Search for the cell housing the specified text and yield its [x, y] center coordinate. 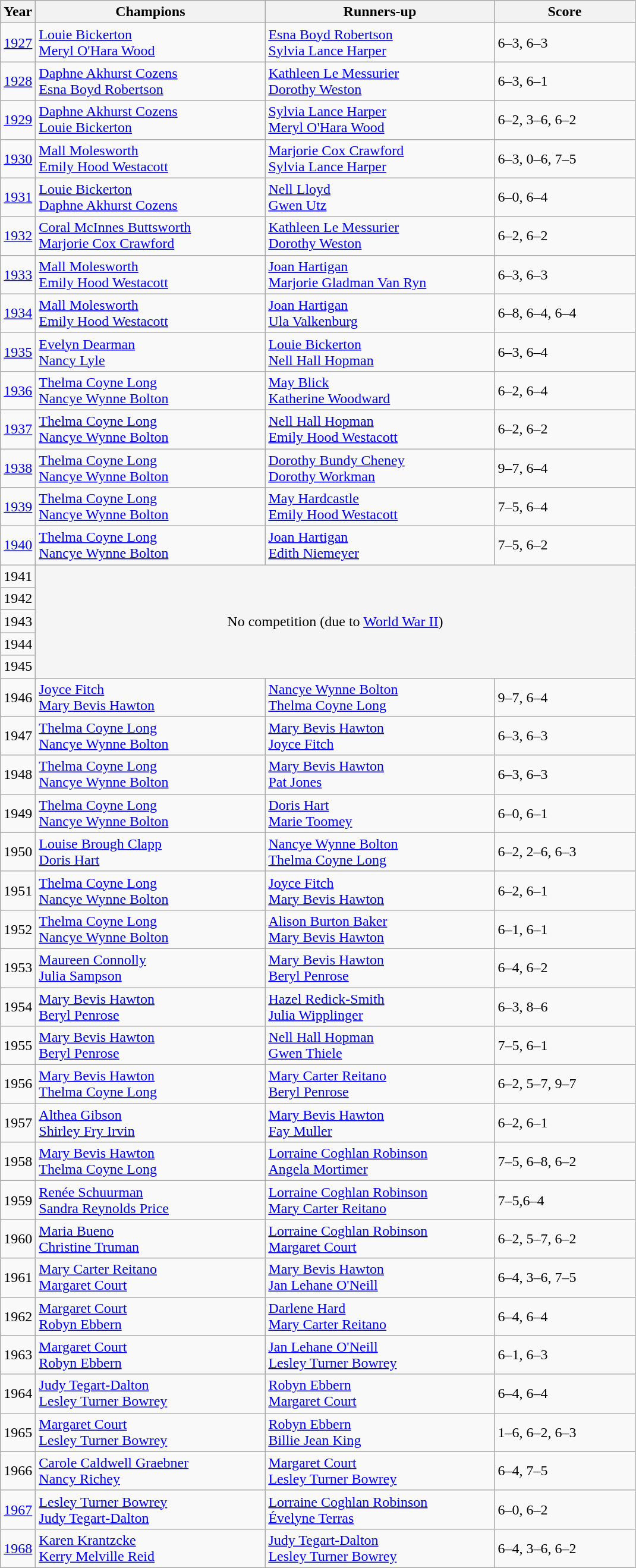
6–0, 6–1 [565, 813]
May Hardcastle Emily Hood Westacott [380, 507]
May Blick Katherine Woodward [380, 390]
6–2, 5–7, 6–2 [565, 1239]
6–4, 3–6, 6–2 [565, 1548]
1965 [18, 1432]
1932 [18, 235]
Jan Lehane O'Neill Lesley Turner Bowrey [380, 1355]
No competition (due to World War II) [335, 621]
Coral McInnes Buttsworth Marjorie Cox Crawford [150, 235]
6–4, 6–2 [565, 968]
1931 [18, 197]
Mary Carter Reitano Beryl Penrose [380, 1085]
Louie Bickerton Meryl O'Hara Wood [150, 43]
6–3, 6–4 [565, 352]
1946 [18, 697]
Lorraine Coghlan Robinson Margaret Court [380, 1239]
Joan Hartigan Edith Niemeyer [380, 546]
Evelyn Dearman Nancy Lyle [150, 352]
Hazel Redick-Smith Julia Wipplinger [380, 1006]
1942 [18, 599]
6–2, 2–6, 6–3 [565, 851]
7–5,6–4 [565, 1200]
Karen Krantzcke Kerry Melville Reid [150, 1548]
Dorothy Bundy Cheney Dorothy Workman [380, 467]
Alison Burton Baker Mary Bevis Hawton [380, 929]
1964 [18, 1394]
1967 [18, 1509]
6–3, 0–6, 7–5 [565, 158]
1927 [18, 43]
Mary Bevis Hawton Joyce Fitch [380, 736]
1962 [18, 1316]
1959 [18, 1200]
1961 [18, 1277]
1938 [18, 467]
7–5, 6–1 [565, 1045]
Mary Bevis Hawton Fay Muller [380, 1123]
1944 [18, 644]
1928 [18, 81]
Renée Schuurman Sandra Reynolds Price [150, 1200]
6–8, 6–4, 6–4 [565, 313]
1930 [18, 158]
Lesley Turner Bowrey Judy Tegart-Dalton [150, 1509]
1950 [18, 851]
6–2, 5–7, 9–7 [565, 1085]
1–6, 6–2, 6–3 [565, 1432]
Mary Bevis Hawton Pat Jones [380, 774]
1947 [18, 736]
1954 [18, 1006]
Lorraine Coghlan Robinson Angela Mortimer [380, 1162]
Maria Bueno Christine Truman [150, 1239]
1937 [18, 429]
Sylvia Lance Harper Meryl O'Hara Wood [380, 120]
1943 [18, 621]
Maureen Connolly Julia Sampson [150, 968]
Daphne Akhurst Cozens Louie Bickerton [150, 120]
1963 [18, 1355]
Nell Lloyd Gwen Utz [380, 197]
Joan Hartigan Ula Valkenburg [380, 313]
7–5, 6–8, 6–2 [565, 1162]
1948 [18, 774]
6–3, 6–1 [565, 81]
1952 [18, 929]
1957 [18, 1123]
6–2, 3–6, 6–2 [565, 120]
Esna Boyd Robertson Sylvia Lance Harper [380, 43]
Nell Hall Hopman Gwen Thiele [380, 1045]
6–0, 6–2 [565, 1509]
Mary Carter Reitano Margaret Court [150, 1277]
Lorraine Coghlan Robinson Évelyne Terras [380, 1509]
1949 [18, 813]
1935 [18, 352]
Mary Bevis Hawton Jan Lehane O'Neill [380, 1277]
1968 [18, 1548]
Year [18, 12]
1960 [18, 1239]
7–5, 6–4 [565, 507]
1936 [18, 390]
Marjorie Cox Crawford Sylvia Lance Harper [380, 158]
Robyn Ebbern Margaret Court [380, 1394]
1945 [18, 667]
1941 [18, 576]
6–2, 6–4 [565, 390]
Score [565, 12]
Joan Hartigan Marjorie Gladman Van Ryn [380, 275]
6–1, 6–3 [565, 1355]
1956 [18, 1085]
1939 [18, 507]
6–1, 6–1 [565, 929]
Robyn Ebbern Billie Jean King [380, 1432]
1958 [18, 1162]
1934 [18, 313]
Louie Bickerton Daphne Akhurst Cozens [150, 197]
Champions [150, 12]
Lorraine Coghlan Robinson Mary Carter Reitano [380, 1200]
1940 [18, 546]
Carole Caldwell Graebner Nancy Richey [150, 1471]
6–3, 8–6 [565, 1006]
6–0, 6–4 [565, 197]
1933 [18, 275]
6–4, 7–5 [565, 1471]
Althea Gibson Shirley Fry Irvin [150, 1123]
1953 [18, 968]
1951 [18, 891]
1929 [18, 120]
Darlene Hard Mary Carter Reitano [380, 1316]
1966 [18, 1471]
Nell Hall Hopman Emily Hood Westacott [380, 429]
Louise Brough Clapp Doris Hart [150, 851]
7–5, 6–2 [565, 546]
Runners-up [380, 12]
6–4, 3–6, 7–5 [565, 1277]
1955 [18, 1045]
Daphne Akhurst Cozens Esna Boyd Robertson [150, 81]
Louie Bickerton Nell Hall Hopman [380, 352]
Doris Hart Marie Toomey [380, 813]
